Capture the cell that displays the provided text and extract its [x, y] central coordinate. 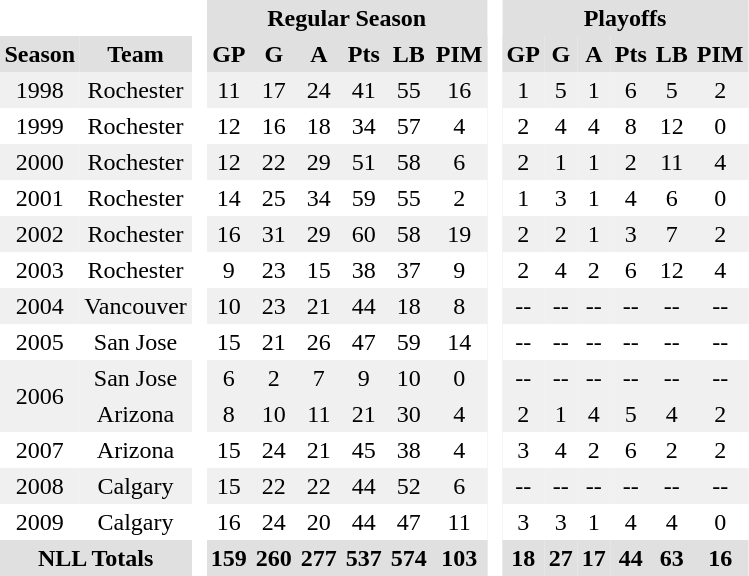
2006 [40, 396]
Regular Season [346, 18]
2005 [40, 342]
51 [364, 162]
60 [364, 234]
20 [318, 522]
2002 [40, 234]
103 [459, 558]
537 [364, 558]
260 [274, 558]
2000 [40, 162]
57 [408, 126]
2003 [40, 270]
63 [672, 558]
41 [364, 90]
19 [459, 234]
NLL Totals [96, 558]
1998 [40, 90]
2009 [40, 522]
37 [408, 270]
2004 [40, 306]
45 [364, 450]
Team [136, 54]
2008 [40, 486]
26 [318, 342]
277 [318, 558]
52 [408, 486]
2001 [40, 198]
Season [40, 54]
25 [274, 198]
1999 [40, 126]
Vancouver [136, 306]
Playoffs [625, 18]
159 [228, 558]
2007 [40, 450]
31 [274, 234]
574 [408, 558]
27 [560, 558]
30 [408, 414]
